For the text-containing cell, return its midpoint in [x, y] coordinate format. 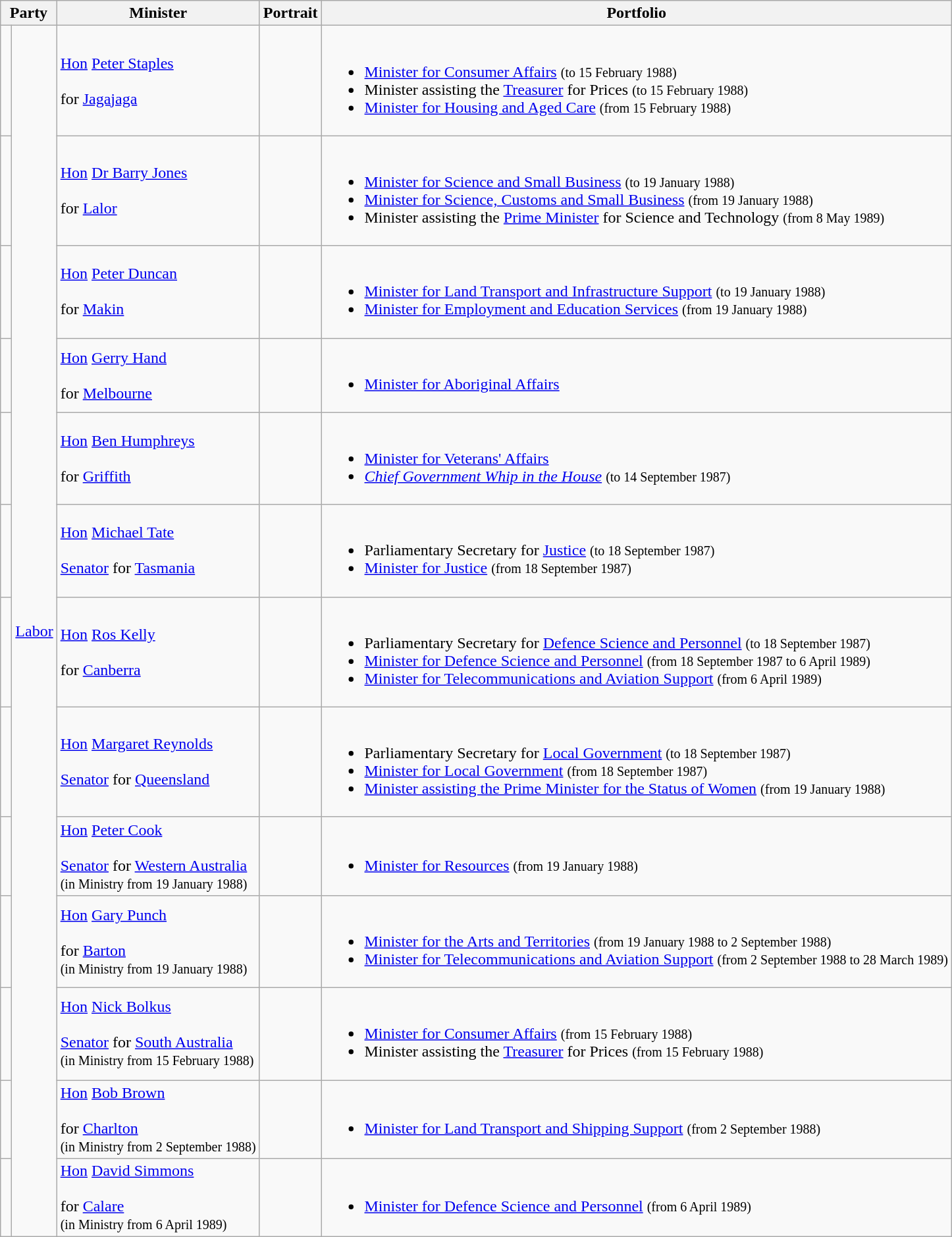
Party [29, 13]
Hon Ben Humphreys for Griffith [158, 458]
Minister for Veterans' AffairsChief Government Whip in the House (to 14 September 1987) [636, 458]
Hon Peter Staples for Jagajaga [158, 80]
Hon Bob Brown for Charlton (in Ministry from 2 September 1988) [158, 1120]
Hon Dr Barry Jones for Lalor [158, 191]
Hon Peter Cook Senator for Western Australia (in Ministry from 19 January 1988) [158, 856]
Portrait [290, 13]
Minister for Consumer Affairs (from 15 February 1988)Minister assisting the Treasurer for Prices (from 15 February 1988) [636, 1033]
Hon Nick Bolkus Senator for South Australia (in Ministry from 15 February 1988) [158, 1033]
Hon Peter Duncan for Makin [158, 292]
Labor [34, 631]
Hon Gerry Hand for Melbourne [158, 375]
Minister for Land Transport and Shipping Support (from 2 September 1988) [636, 1120]
Minister for Resources (from 19 January 1988) [636, 856]
Portfolio [636, 13]
Hon Michael Tate Senator for Tasmania [158, 551]
Hon Gary Punch for Barton (in Ministry from 19 January 1988) [158, 941]
Minister for Aboriginal Affairs [636, 375]
Parliamentary Secretary for Justice (to 18 September 1987)Minister for Justice (from 18 September 1987) [636, 551]
Minister for Land Transport and Infrastructure Support (to 19 January 1988)Minister for Employment and Education Services (from 19 January 1988) [636, 292]
Hon David Simmons for Calare (in Ministry from 6 April 1989) [158, 1197]
Minister [158, 13]
Hon Ros Kelly for Canberra [158, 652]
Hon Margaret Reynolds Senator for Queensland [158, 761]
Minister for Defence Science and Personnel (from 6 April 1989) [636, 1197]
